Search for the cell housing the specified text and yield its [X, Y] center coordinate. 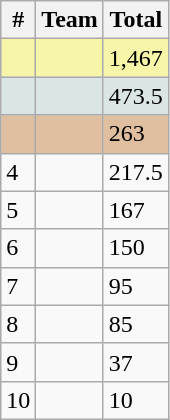
Total [136, 20]
# [18, 20]
9 [18, 362]
Team [70, 20]
5 [18, 210]
4 [18, 172]
473.5 [136, 96]
8 [18, 324]
85 [136, 324]
6 [18, 248]
167 [136, 210]
150 [136, 248]
217.5 [136, 172]
37 [136, 362]
1,467 [136, 58]
7 [18, 286]
95 [136, 286]
263 [136, 134]
